From the cell containing the given text, extract its center point as [x, y] coordinate. 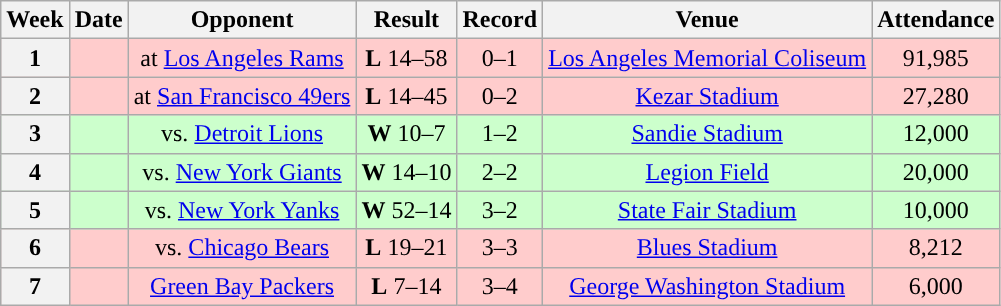
State Fair Stadium [708, 210]
20,000 [936, 172]
91,985 [936, 58]
vs. Chicago Bears [242, 248]
5 [35, 210]
Los Angeles Memorial Coliseum [708, 58]
vs. New York Giants [242, 172]
L 19–21 [406, 248]
3 [35, 134]
2–2 [500, 172]
Blues Stadium [708, 248]
Venue [708, 20]
vs. New York Yanks [242, 210]
Opponent [242, 20]
Result [406, 20]
6,000 [936, 286]
at San Francisco 49ers [242, 96]
3–3 [500, 248]
Green Bay Packers [242, 286]
2 [35, 96]
L 7–14 [406, 286]
3–2 [500, 210]
W 10–7 [406, 134]
7 [35, 286]
Sandie Stadium [708, 134]
Record [500, 20]
8,212 [936, 248]
W 52–14 [406, 210]
L 14–45 [406, 96]
at Los Angeles Rams [242, 58]
W 14–10 [406, 172]
6 [35, 248]
Kezar Stadium [708, 96]
4 [35, 172]
Attendance [936, 20]
Week [35, 20]
vs. Detroit Lions [242, 134]
Legion Field [708, 172]
1 [35, 58]
10,000 [936, 210]
3–4 [500, 286]
0–1 [500, 58]
27,280 [936, 96]
Date [98, 20]
George Washington Stadium [708, 286]
12,000 [936, 134]
0–2 [500, 96]
1–2 [500, 134]
L 14–58 [406, 58]
